Scan for the cell matching the given text and deliver its [x, y] coordinate at center. 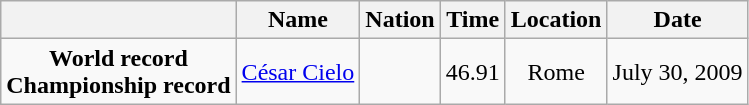
César Cielo [298, 72]
Time [472, 20]
Name [298, 20]
Rome [556, 72]
Nation [400, 20]
July 30, 2009 [678, 72]
World record Championship record [118, 72]
Location [556, 20]
Date [678, 20]
46.91 [472, 72]
